Return the [x, y] coordinate for the center point of the cell that contains the specified text.  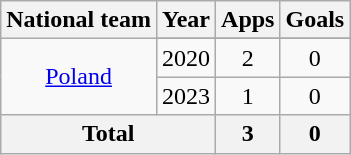
Poland [79, 77]
National team [79, 20]
3 [248, 134]
Total [108, 134]
2 [248, 58]
Goals [315, 20]
2023 [186, 96]
Apps [248, 20]
2020 [186, 58]
Year [186, 20]
1 [248, 96]
